Locate the cell with the specified text and output its (x, y) center coordinate. 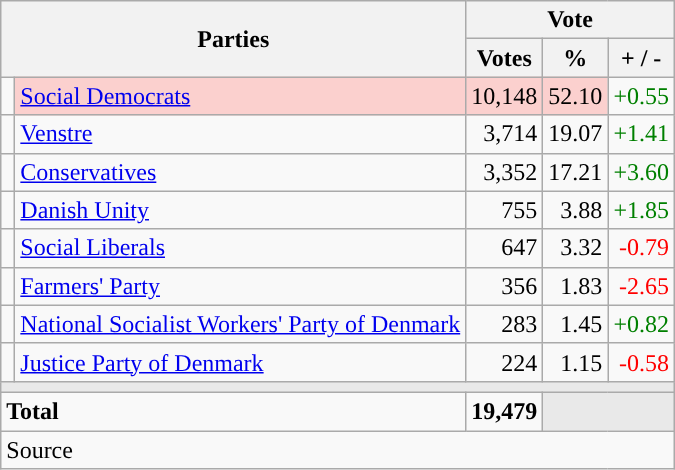
+1.41 (642, 134)
Vote (570, 20)
755 (504, 210)
Social Democrats (240, 96)
-2.65 (642, 286)
3.32 (576, 248)
10,148 (504, 96)
+ / - (642, 58)
3.88 (576, 210)
1.15 (576, 362)
283 (504, 324)
+0.55 (642, 96)
+3.60 (642, 172)
Venstre (240, 134)
224 (504, 362)
Justice Party of Denmark (240, 362)
+1.85 (642, 210)
1.45 (576, 324)
3,714 (504, 134)
19,479 (504, 411)
19.07 (576, 134)
-0.58 (642, 362)
+0.82 (642, 324)
3,352 (504, 172)
Farmers' Party (240, 286)
647 (504, 248)
Conservatives (240, 172)
Total (234, 411)
356 (504, 286)
-0.79 (642, 248)
1.83 (576, 286)
Danish Unity (240, 210)
52.10 (576, 96)
Votes (504, 58)
Social Liberals (240, 248)
National Socialist Workers' Party of Denmark (240, 324)
% (576, 58)
Parties (234, 39)
17.21 (576, 172)
Source (338, 449)
